For the text-containing cell, return its midpoint in (X, Y) coordinate format. 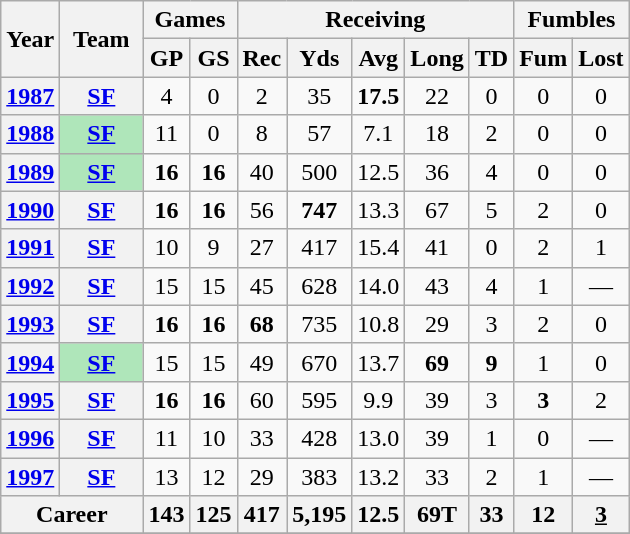
Receiving (376, 20)
14.0 (378, 286)
Career (72, 515)
1988 (30, 134)
69T (437, 515)
17.5 (378, 96)
68 (262, 324)
500 (320, 172)
69 (437, 362)
56 (262, 210)
Fum (544, 58)
1990 (30, 210)
10.8 (378, 324)
43 (437, 286)
5,195 (320, 515)
Avg (378, 58)
1997 (30, 477)
41 (437, 248)
143 (166, 515)
1993 (30, 324)
60 (262, 400)
125 (214, 515)
13.0 (378, 438)
670 (320, 362)
5 (491, 210)
TD (491, 58)
735 (320, 324)
13.3 (378, 210)
1991 (30, 248)
1996 (30, 438)
1994 (30, 362)
9.9 (378, 400)
27 (262, 248)
Rec (262, 58)
GP (166, 58)
15.4 (378, 248)
7.1 (378, 134)
Long (437, 58)
57 (320, 134)
GS (214, 58)
1992 (30, 286)
Fumbles (572, 20)
Yds (320, 58)
595 (320, 400)
67 (437, 210)
Year (30, 39)
8 (262, 134)
Lost (601, 58)
383 (320, 477)
18 (437, 134)
40 (262, 172)
49 (262, 362)
628 (320, 286)
747 (320, 210)
36 (437, 172)
13.7 (378, 362)
1987 (30, 96)
13 (166, 477)
Team (102, 39)
45 (262, 286)
Games (190, 20)
35 (320, 96)
22 (437, 96)
1995 (30, 400)
13.2 (378, 477)
1989 (30, 172)
428 (320, 438)
